Identify which cell holds the provided text, then report its (x, y) central coordinate. 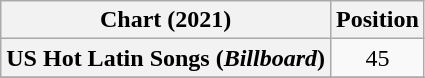
US Hot Latin Songs (Billboard) (166, 58)
Chart (2021) (166, 20)
Position (378, 20)
45 (378, 58)
